Determine the [x, y] coordinate at the center of the cell enclosing the given text.  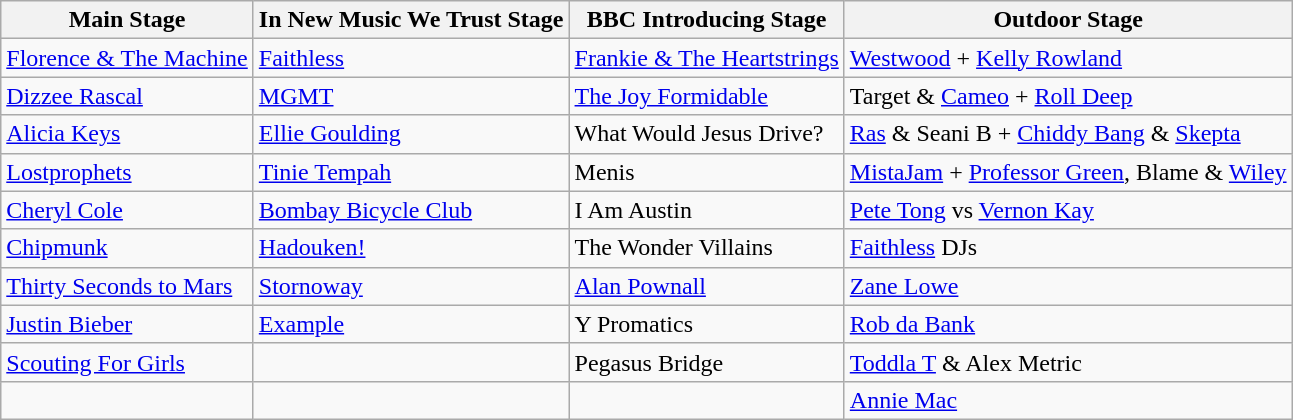
Cheryl Cole [128, 210]
Lostprophets [128, 172]
Dizzee Rascal [128, 96]
Pete Tong vs Vernon Kay [1068, 210]
Ellie Goulding [411, 134]
MistaJam + Professor Green, Blame & Wiley [1068, 172]
Hadouken! [411, 248]
Main Stage [128, 20]
Thirty Seconds to Mars [128, 286]
Outdoor Stage [1068, 20]
Zane Lowe [1068, 286]
In New Music We Trust Stage [411, 20]
Alan Pownall [706, 286]
What Would Jesus Drive? [706, 134]
Bombay Bicycle Club [411, 210]
Stornoway [411, 286]
I Am Austin [706, 210]
The Wonder Villains [706, 248]
Ras & Seani B + Chiddy Bang & Skepta [1068, 134]
Pegasus Bridge [706, 362]
Tinie Tempah [411, 172]
Scouting For Girls [128, 362]
Chipmunk [128, 248]
MGMT [411, 96]
Toddla T & Alex Metric [1068, 362]
Annie Mac [1068, 400]
Menis [706, 172]
Faithless [411, 58]
Westwood + Kelly Rowland [1068, 58]
Frankie & The Heartstrings [706, 58]
Example [411, 324]
Faithless DJs [1068, 248]
Florence & The Machine [128, 58]
Y Promatics [706, 324]
Target & Cameo + Roll Deep [1068, 96]
BBC Introducing Stage [706, 20]
Justin Bieber [128, 324]
Rob da Bank [1068, 324]
Alicia Keys [128, 134]
The Joy Formidable [706, 96]
